For the text-containing cell, return its midpoint in [x, y] coordinate format. 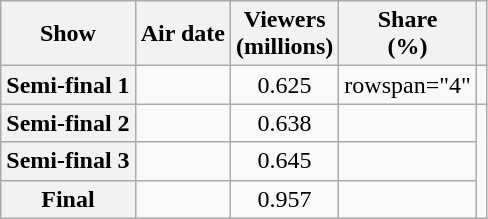
0.957 [284, 199]
Viewers(millions) [284, 34]
Semi-final 3 [68, 161]
0.638 [284, 123]
Semi-final 2 [68, 123]
0.625 [284, 85]
0.645 [284, 161]
Final [68, 199]
Show [68, 34]
Share(%) [408, 34]
Semi-final 1 [68, 85]
Air date [182, 34]
rowspan="4" [408, 85]
